For the text-containing cell, return its midpoint in (x, y) coordinate format. 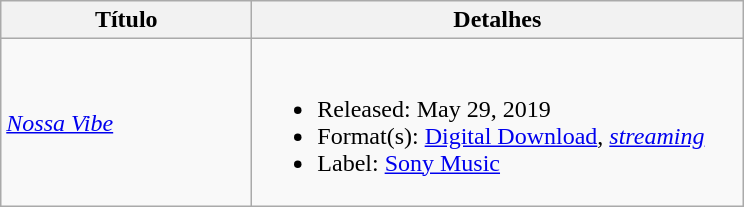
Título (126, 20)
Nossa Vibe (126, 122)
Detalhes (498, 20)
Released: May 29, 2019Format(s): Digital Download, streamingLabel: Sony Music (498, 122)
